Extract the [X, Y] coordinate from the center of the cell holding the provided text.  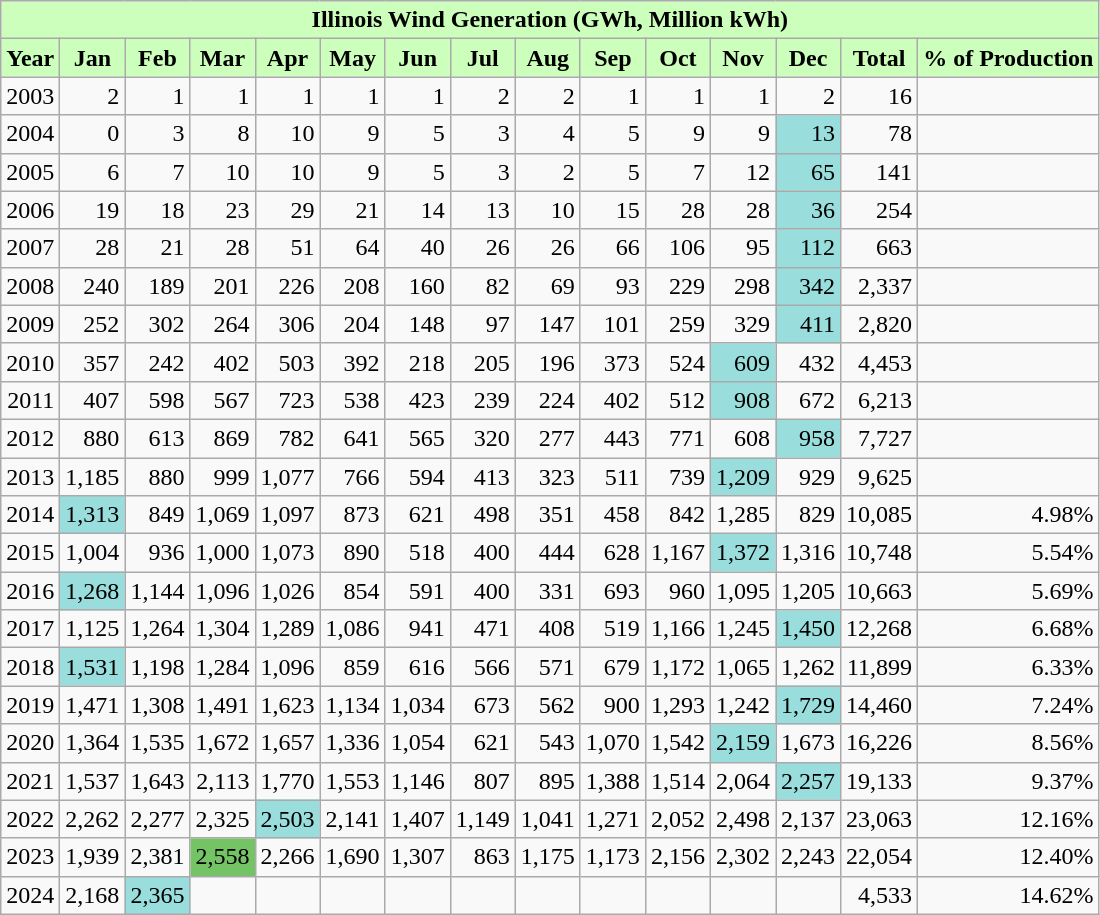
1,264 [158, 629]
1,271 [612, 819]
594 [418, 477]
641 [352, 438]
Jan [92, 58]
2024 [30, 895]
1,097 [288, 515]
Feb [158, 58]
2014 [30, 515]
14 [418, 210]
Dec [808, 58]
342 [808, 286]
7,727 [880, 438]
2012 [30, 438]
15 [612, 210]
2,168 [92, 895]
1,939 [92, 857]
1,535 [158, 743]
229 [678, 286]
12,268 [880, 629]
141 [880, 172]
2,243 [808, 857]
7.24% [1008, 705]
1,073 [288, 553]
160 [418, 286]
Nov [742, 58]
1,004 [92, 553]
2011 [30, 400]
19 [92, 210]
1,034 [418, 705]
936 [158, 553]
849 [158, 515]
1,209 [742, 477]
766 [352, 477]
1,285 [742, 515]
1,643 [158, 781]
432 [808, 362]
2,503 [288, 819]
373 [612, 362]
1,185 [92, 477]
2004 [30, 134]
1,313 [92, 515]
2,159 [742, 743]
571 [548, 667]
254 [880, 210]
218 [418, 362]
36 [808, 210]
929 [808, 477]
12.40% [1008, 857]
739 [678, 477]
240 [92, 286]
392 [352, 362]
23 [222, 210]
2,156 [678, 857]
2,137 [808, 819]
14.62% [1008, 895]
1,316 [808, 553]
0 [92, 134]
2,257 [808, 781]
566 [482, 667]
1,198 [158, 667]
4,533 [880, 895]
8 [222, 134]
598 [158, 400]
1,514 [678, 781]
242 [158, 362]
65 [808, 172]
19,133 [880, 781]
1,205 [808, 591]
1,729 [808, 705]
1,284 [222, 667]
2003 [30, 96]
538 [352, 400]
78 [880, 134]
511 [612, 477]
958 [808, 438]
95 [742, 248]
205 [482, 362]
1,450 [808, 629]
1,245 [742, 629]
562 [548, 705]
782 [288, 438]
628 [612, 553]
1,364 [92, 743]
1,144 [158, 591]
807 [482, 781]
320 [482, 438]
1,531 [92, 667]
1,407 [418, 819]
873 [352, 515]
723 [288, 400]
413 [482, 477]
1,491 [222, 705]
1,308 [158, 705]
1,471 [92, 705]
Apr [288, 58]
9,625 [880, 477]
608 [742, 438]
224 [548, 400]
2,064 [742, 781]
1,069 [222, 515]
900 [612, 705]
679 [612, 667]
1,054 [418, 743]
613 [158, 438]
323 [548, 477]
277 [548, 438]
196 [548, 362]
1,173 [612, 857]
Total [880, 58]
890 [352, 553]
2005 [30, 172]
12 [742, 172]
2008 [30, 286]
% of Production [1008, 58]
5.69% [1008, 591]
869 [222, 438]
1,289 [288, 629]
411 [808, 324]
Illinois Wind Generation (GWh, Million kWh) [550, 20]
829 [808, 515]
1,537 [92, 781]
66 [612, 248]
357 [92, 362]
543 [548, 743]
2021 [30, 781]
2,325 [222, 819]
264 [222, 324]
2,365 [158, 895]
11,899 [880, 667]
Oct [678, 58]
1,388 [612, 781]
512 [678, 400]
1,336 [352, 743]
259 [678, 324]
616 [418, 667]
771 [678, 438]
941 [418, 629]
16 [880, 96]
2010 [30, 362]
2022 [30, 819]
208 [352, 286]
6.33% [1008, 667]
908 [742, 400]
May [352, 58]
854 [352, 591]
306 [288, 324]
Aug [548, 58]
97 [482, 324]
1,690 [352, 857]
Jul [482, 58]
1,372 [742, 553]
1,542 [678, 743]
408 [548, 629]
1,041 [548, 819]
1,095 [742, 591]
1,125 [92, 629]
298 [742, 286]
351 [548, 515]
895 [548, 781]
999 [222, 477]
443 [612, 438]
201 [222, 286]
64 [352, 248]
112 [808, 248]
302 [158, 324]
1,166 [678, 629]
1,086 [352, 629]
609 [742, 362]
2,141 [352, 819]
663 [880, 248]
2019 [30, 705]
1,146 [418, 781]
Year [30, 58]
1,175 [548, 857]
1,149 [482, 819]
672 [808, 400]
16,226 [880, 743]
2009 [30, 324]
329 [742, 324]
1,623 [288, 705]
1,307 [418, 857]
101 [612, 324]
1,770 [288, 781]
5.54% [1008, 553]
863 [482, 857]
2006 [30, 210]
960 [678, 591]
8.56% [1008, 743]
Mar [222, 58]
859 [352, 667]
23,063 [880, 819]
14,460 [880, 705]
423 [418, 400]
12.16% [1008, 819]
93 [612, 286]
2020 [30, 743]
10,663 [880, 591]
1,293 [678, 705]
1,167 [678, 553]
2,277 [158, 819]
2,820 [880, 324]
18 [158, 210]
1,657 [288, 743]
Sep [612, 58]
1,000 [222, 553]
1,172 [678, 667]
40 [418, 248]
2,381 [158, 857]
4 [548, 134]
693 [612, 591]
519 [612, 629]
189 [158, 286]
69 [548, 286]
1,134 [352, 705]
204 [352, 324]
148 [418, 324]
6 [92, 172]
444 [548, 553]
4,453 [880, 362]
2,558 [222, 857]
2,498 [742, 819]
1,242 [742, 705]
10,748 [880, 553]
10,085 [880, 515]
1,065 [742, 667]
565 [418, 438]
2,302 [742, 857]
Jun [418, 58]
226 [288, 286]
2,113 [222, 781]
1,262 [808, 667]
82 [482, 286]
2,337 [880, 286]
1,070 [612, 743]
2016 [30, 591]
1,553 [352, 781]
518 [418, 553]
2015 [30, 553]
2007 [30, 248]
106 [678, 248]
503 [288, 362]
2018 [30, 667]
1,077 [288, 477]
29 [288, 210]
22,054 [880, 857]
1,672 [222, 743]
147 [548, 324]
1,673 [808, 743]
458 [612, 515]
591 [418, 591]
9.37% [1008, 781]
524 [678, 362]
2,266 [288, 857]
6.68% [1008, 629]
498 [482, 515]
2,052 [678, 819]
2023 [30, 857]
2013 [30, 477]
842 [678, 515]
1,026 [288, 591]
1,268 [92, 591]
239 [482, 400]
2017 [30, 629]
407 [92, 400]
331 [548, 591]
6,213 [880, 400]
1,304 [222, 629]
471 [482, 629]
673 [482, 705]
567 [222, 400]
252 [92, 324]
2,262 [92, 819]
51 [288, 248]
4.98% [1008, 515]
